Return (x, y) of the center of cell containing provided text 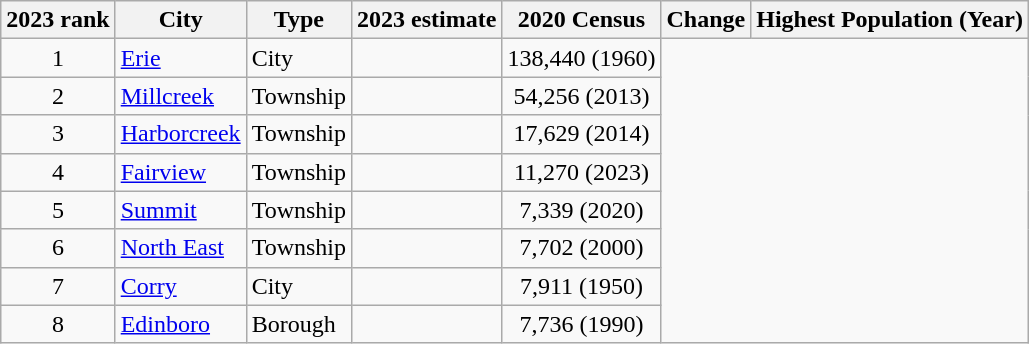
Corry (180, 286)
Edinboro (180, 324)
Borough (298, 324)
Change (706, 20)
2023 estimate (427, 20)
Summit (180, 210)
Millcreek (180, 96)
1 (58, 58)
138,440 (1960) (582, 58)
3 (58, 134)
11,270 (2023) (582, 172)
North East (180, 248)
5 (58, 210)
6 (58, 248)
Fairview (180, 172)
4 (58, 172)
8 (58, 324)
2 (58, 96)
2020 Census (582, 20)
Type (298, 20)
7,736 (1990) (582, 324)
7 (58, 286)
7,339 (2020) (582, 210)
Erie (180, 58)
7,911 (1950) (582, 286)
Highest Population (Year) (890, 20)
7,702 (2000) (582, 248)
54,256 (2013) (582, 96)
2023 rank (58, 20)
17,629 (2014) (582, 134)
Harborcreek (180, 134)
